Scan for the cell matching the given text and deliver its [X, Y] coordinate at center. 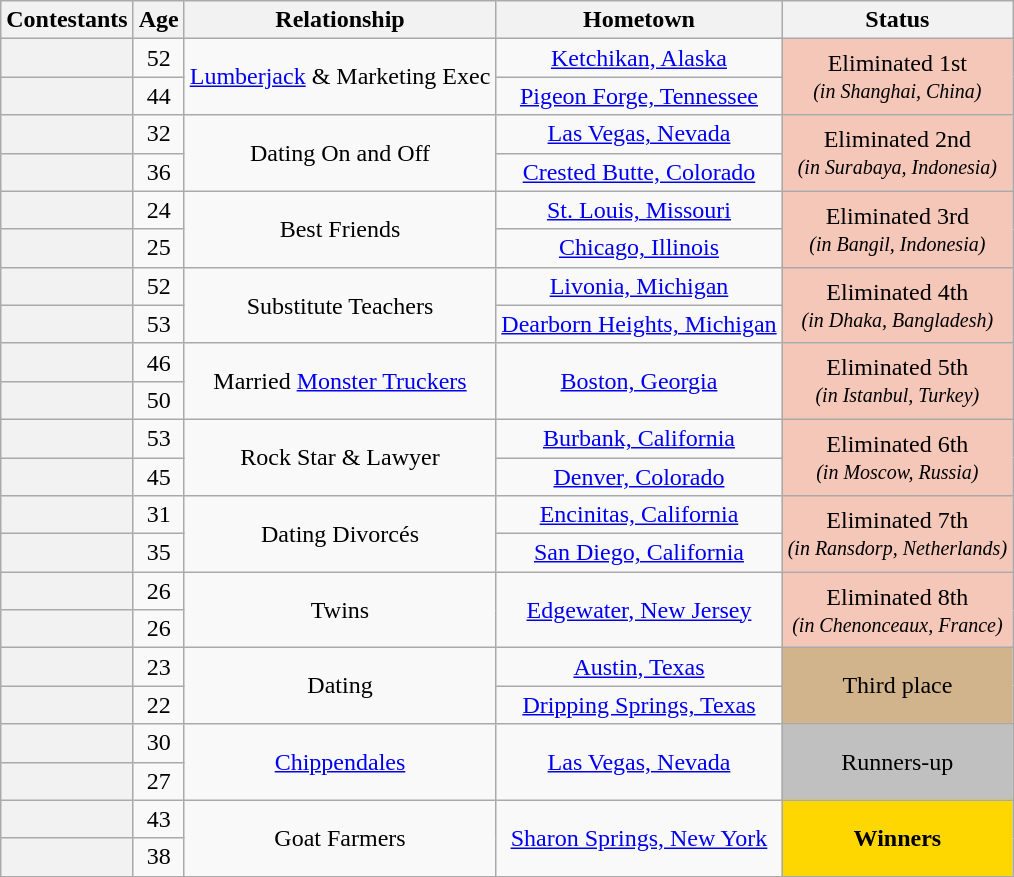
22 [158, 705]
Twins [340, 610]
Ketchikan, Alaska [639, 58]
32 [158, 134]
San Diego, California [639, 553]
46 [158, 362]
Rock Star & Lawyer [340, 457]
Encinitas, California [639, 515]
Denver, Colorado [639, 477]
Chicago, Illinois [639, 248]
25 [158, 248]
24 [158, 210]
30 [158, 743]
Chippendales [340, 762]
Crested Butte, Colorado [639, 172]
Status [897, 20]
35 [158, 553]
Boston, Georgia [639, 381]
Age [158, 20]
Contestants [67, 20]
Livonia, Michigan [639, 286]
Best Friends [340, 229]
Relationship [340, 20]
43 [158, 819]
Dating [340, 686]
Edgewater, New Jersey [639, 610]
Pigeon Forge, Tennessee [639, 96]
50 [158, 400]
Third place [897, 686]
Eliminated 7th(in Ransdorp, Netherlands) [897, 534]
36 [158, 172]
Runners-up [897, 762]
Lumberjack & Marketing Exec [340, 77]
Sharon Springs, New York [639, 838]
Eliminated 8th(in Chenonceaux, France) [897, 610]
Eliminated 5th(in Istanbul, Turkey) [897, 381]
Goat Farmers [340, 838]
Burbank, California [639, 438]
Eliminated 1st(in Shanghai, China) [897, 77]
Eliminated 4th(in Dhaka, Bangladesh) [897, 305]
Dearborn Heights, Michigan [639, 324]
Eliminated 6th(in Moscow, Russia) [897, 457]
Eliminated 3rd(in Bangil, Indonesia) [897, 229]
Winners [897, 838]
45 [158, 477]
27 [158, 781]
Dating On and Off [340, 153]
44 [158, 96]
23 [158, 667]
Austin, Texas [639, 667]
38 [158, 857]
Eliminated 2nd(in Surabaya, Indonesia) [897, 153]
Substitute Teachers [340, 305]
31 [158, 515]
St. Louis, Missouri [639, 210]
Hometown [639, 20]
Dripping Springs, Texas [639, 705]
Married Monster Truckers [340, 381]
Dating Divorcés [340, 534]
